For the text-containing cell, return its midpoint in (x, y) coordinate format. 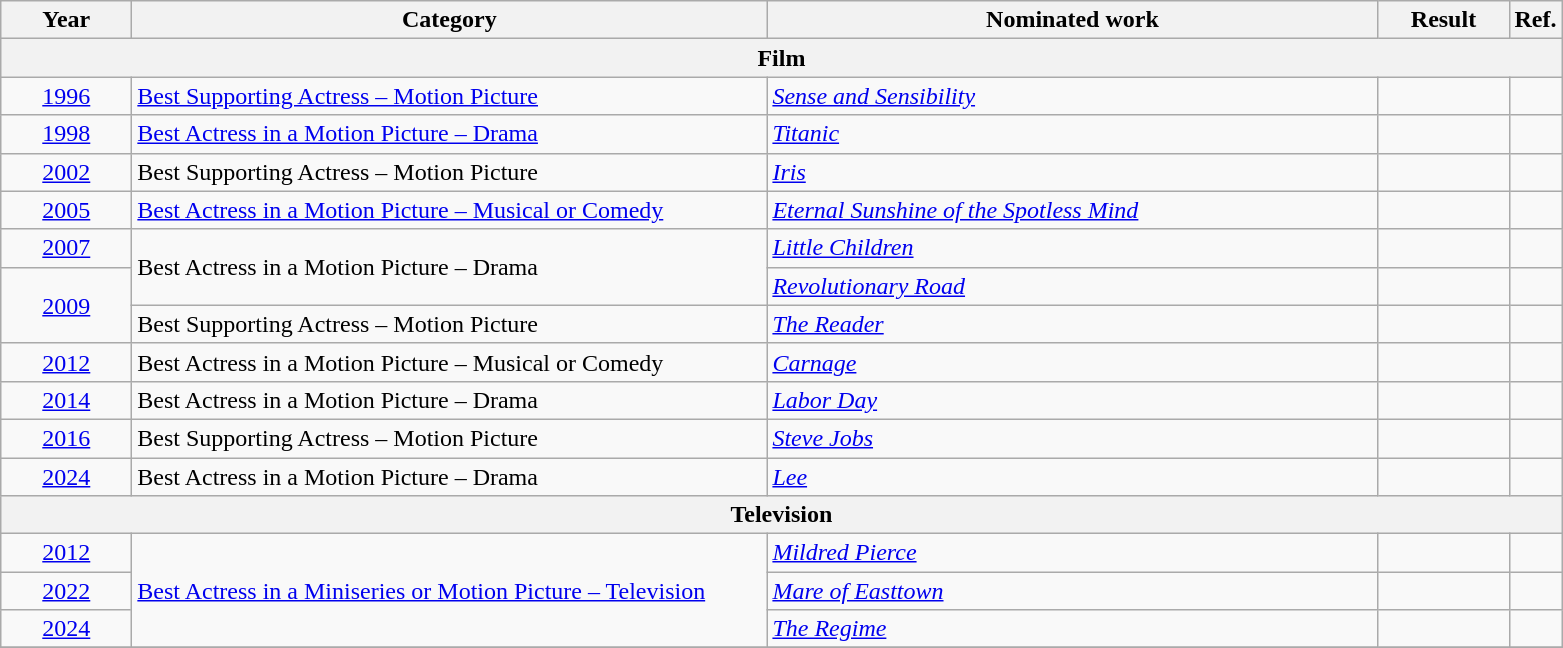
Revolutionary Road (1072, 286)
The Reader (1072, 324)
1996 (66, 96)
2009 (66, 305)
Ref. (1536, 20)
Eternal Sunshine of the Spotless Mind (1072, 210)
Mare of Easttown (1072, 591)
Film (782, 58)
Iris (1072, 172)
Television (782, 515)
Carnage (1072, 362)
2007 (66, 248)
2022 (66, 591)
2016 (66, 438)
Lee (1072, 477)
Sense and Sensibility (1072, 96)
Labor Day (1072, 400)
1998 (66, 134)
Titanic (1072, 134)
Steve Jobs (1072, 438)
Result (1444, 20)
Little Children (1072, 248)
2014 (66, 400)
Nominated work (1072, 20)
Category (450, 20)
The Regime (1072, 629)
2005 (66, 210)
Best Actress in a Miniseries or Motion Picture – Television (450, 591)
2002 (66, 172)
Year (66, 20)
Mildred Pierce (1072, 553)
